From the cell containing the given text, extract its center point as (X, Y) coordinate. 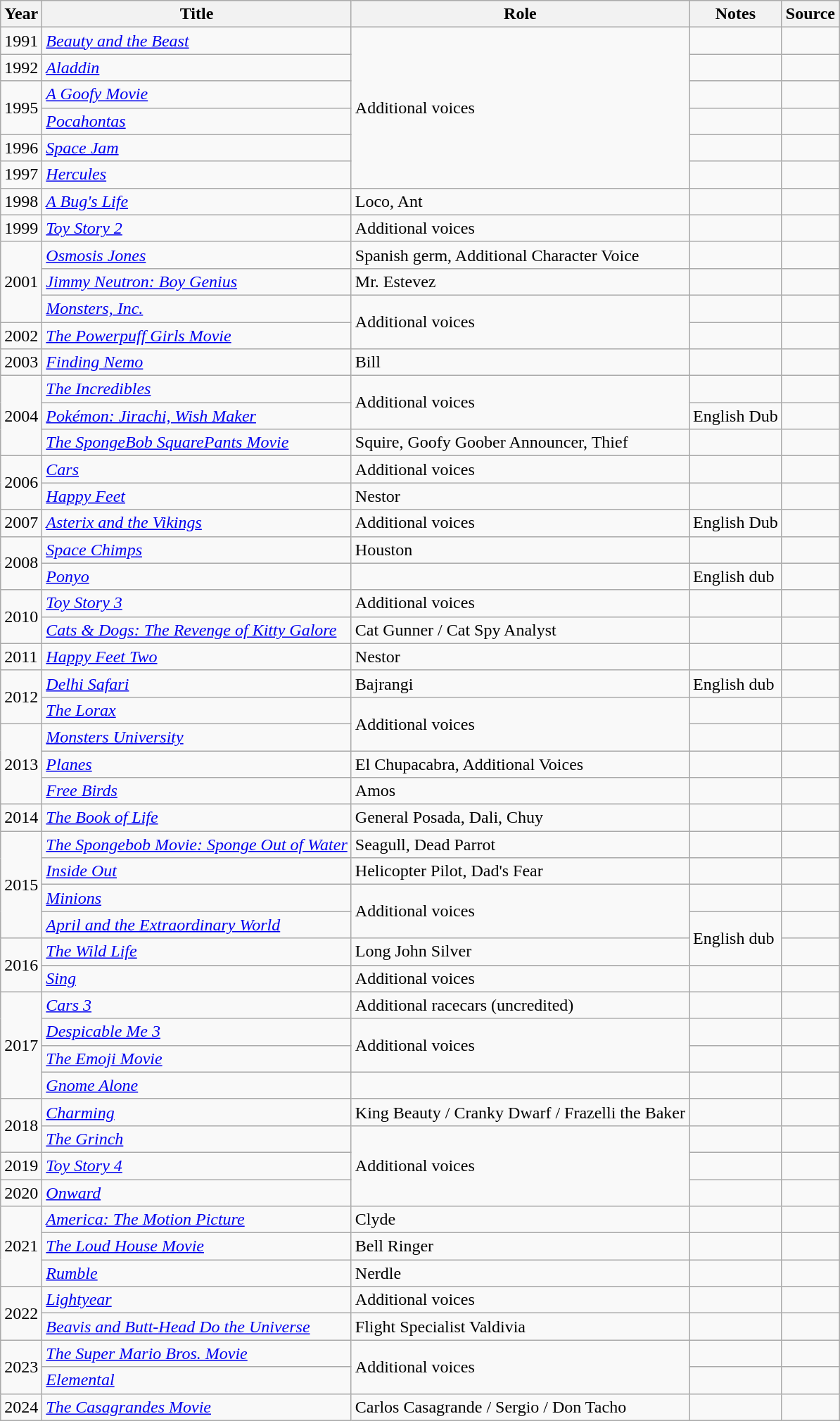
Toy Story 2 (197, 228)
Rumble (197, 1273)
Notes (736, 14)
Additional racecars (uncredited) (520, 1005)
2014 (21, 818)
2001 (21, 282)
Toy Story 3 (197, 603)
2012 (21, 697)
2023 (21, 1367)
Planes (197, 764)
Flight Specialist Valdivia (520, 1327)
Spanish germ, Additional Character Voice (520, 255)
2020 (21, 1193)
2006 (21, 483)
The Casagrandes Movie (197, 1407)
1992 (21, 68)
Clyde (520, 1220)
1999 (21, 228)
The Grinch (197, 1139)
Seagull, Dead Parrot (520, 845)
1995 (21, 108)
Toy Story 4 (197, 1166)
2021 (21, 1246)
A Goofy Movie (197, 94)
The Super Mario Bros. Movie (197, 1353)
Pocahontas (197, 121)
Cars (197, 469)
Amos (520, 791)
Space Chimps (197, 550)
1991 (21, 41)
Charming (197, 1112)
2010 (21, 617)
King Beauty / Cranky Dwarf / Frazelli the Baker (520, 1112)
Despicable Me 3 (197, 1032)
Carlos Casagrande / Sergio / Don Tacho (520, 1407)
1997 (21, 175)
General Posada, Dali, Chuy (520, 818)
Bill (520, 362)
2002 (21, 336)
Helicopter Pilot, Dad's Fear (520, 871)
Long John Silver (520, 952)
The Emoji Movie (197, 1059)
2011 (21, 657)
Hercules (197, 175)
Role (520, 14)
2017 (21, 1045)
Asterix and the Vikings (197, 523)
1996 (21, 148)
Beauty and the Beast (197, 41)
The Spongebob Movie: Sponge Out of Water (197, 845)
El Chupacabra, Additional Voices (520, 764)
2013 (21, 764)
Title (197, 14)
2018 (21, 1125)
Beavis and Butt-Head Do the Universe (197, 1327)
2004 (21, 416)
Ponyo (197, 576)
1998 (21, 201)
Happy Feet Two (197, 657)
April and the Extraordinary World (197, 925)
Year (21, 14)
Minions (197, 898)
Osmosis Jones (197, 255)
Space Jam (197, 148)
Sing (197, 978)
2022 (21, 1313)
The Loud House Movie (197, 1246)
Pokémon: Jirachi, Wish Maker (197, 416)
Aladdin (197, 68)
The SpongeBob SquarePants Movie (197, 443)
2016 (21, 965)
Free Birds (197, 791)
Happy Feet (197, 496)
Elemental (197, 1380)
A Bug's Life (197, 201)
Squire, Goofy Goober Announcer, Thief (520, 443)
Source (810, 14)
America: The Motion Picture (197, 1220)
The Incredibles (197, 389)
Mr. Estevez (520, 282)
The Powerpuff Girls Movie (197, 336)
2008 (21, 563)
Houston (520, 550)
2015 (21, 885)
Gnome Alone (197, 1085)
Bell Ringer (520, 1246)
Lightyear (197, 1300)
2019 (21, 1166)
Cat Gunner / Cat Spy Analyst (520, 630)
Monsters, Inc. (197, 308)
The Wild Life (197, 952)
Onward (197, 1193)
Delhi Safari (197, 683)
Inside Out (197, 871)
2007 (21, 523)
The Lorax (197, 710)
2024 (21, 1407)
2003 (21, 362)
Monsters University (197, 737)
Cars 3 (197, 1005)
Jimmy Neutron: Boy Genius (197, 282)
Cats & Dogs: The Revenge of Kitty Galore (197, 630)
Nerdle (520, 1273)
Finding Nemo (197, 362)
Bajrangi (520, 683)
The Book of Life (197, 818)
Loco, Ant (520, 201)
